Output the [x, y] coordinate of the center of the cell containing the given text.  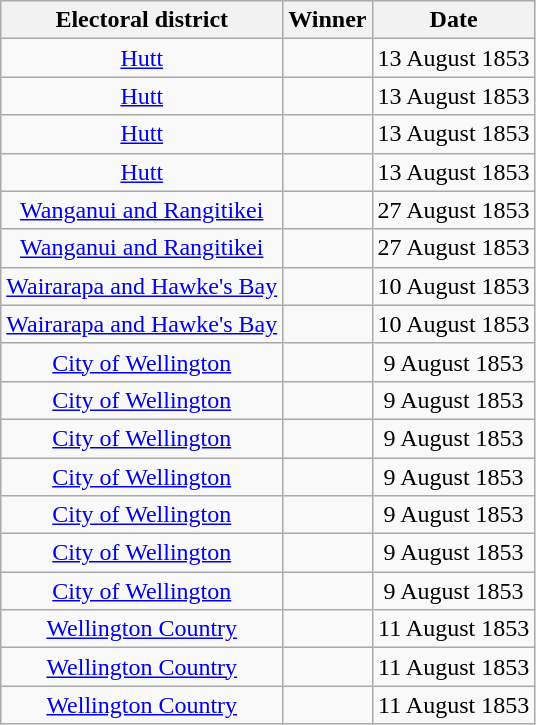
Winner [328, 20]
Date [454, 20]
Electoral district [142, 20]
